Scan for the cell matching the given text and deliver its (x, y) coordinate at center. 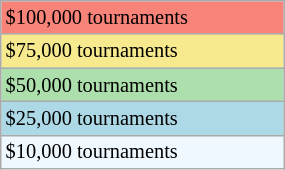
$50,000 tournaments (142, 85)
$25,000 tournaments (142, 118)
$100,000 tournaments (142, 17)
$75,000 tournaments (142, 51)
$10,000 tournaments (142, 152)
